Return (x, y) of the center of cell containing provided text 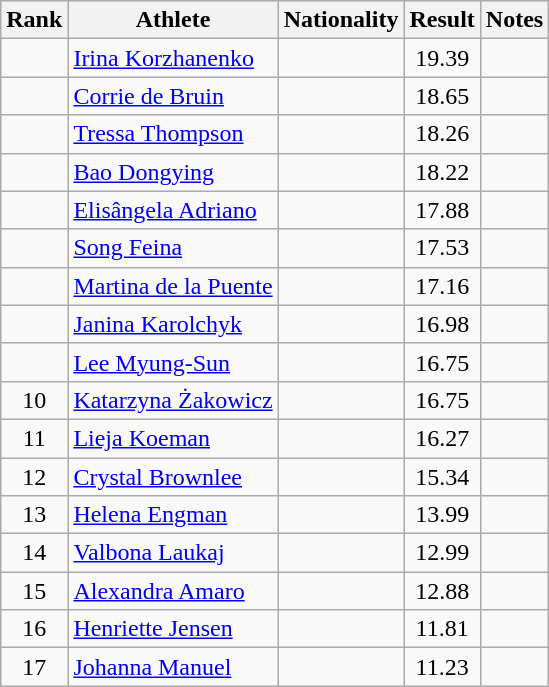
14 (34, 553)
Nationality (341, 20)
Alexandra Amaro (173, 591)
12.99 (442, 553)
Athlete (173, 20)
Crystal Brownlee (173, 477)
16.27 (442, 438)
17 (34, 667)
17.16 (442, 286)
15 (34, 591)
Elisângela Adriano (173, 210)
16.98 (442, 324)
Valbona Laukaj (173, 553)
Helena Engman (173, 515)
18.65 (442, 96)
11.23 (442, 667)
17.88 (442, 210)
Irina Korzhanenko (173, 58)
Johanna Manuel (173, 667)
12 (34, 477)
19.39 (442, 58)
Song Feina (173, 248)
Corrie de Bruin (173, 96)
15.34 (442, 477)
Rank (34, 20)
17.53 (442, 248)
18.22 (442, 172)
Result (442, 20)
13.99 (442, 515)
Tressa Thompson (173, 134)
13 (34, 515)
11.81 (442, 629)
Lee Myung-Sun (173, 362)
11 (34, 438)
10 (34, 400)
Lieja Koeman (173, 438)
12.88 (442, 591)
Bao Dongying (173, 172)
Janina Karolchyk (173, 324)
18.26 (442, 134)
Henriette Jensen (173, 629)
Martina de la Puente (173, 286)
Katarzyna Żakowicz (173, 400)
16 (34, 629)
Notes (514, 20)
